Output the (X, Y) coordinate of the center of the cell containing the given text.  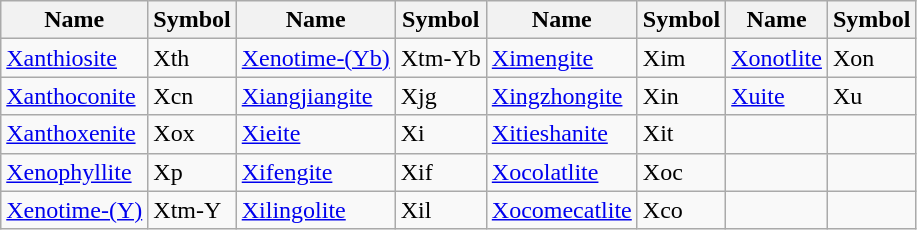
Xanthoxenite (74, 134)
Xocolatlite (562, 172)
Xif (440, 172)
Xieite (316, 134)
Xanthoconite (74, 96)
Xenotime-(Y) (74, 210)
Xitieshanite (562, 134)
Xuite (777, 96)
Xjg (440, 96)
Xit (681, 134)
Xenotime-(Yb) (316, 58)
Xifengite (316, 172)
Xox (192, 134)
Xtm-Y (192, 210)
Xanthiosite (74, 58)
Xon (871, 58)
Xcn (192, 96)
Xco (681, 210)
Xin (681, 96)
Xenophyllite (74, 172)
Ximengite (562, 58)
Xim (681, 58)
Xi (440, 134)
Xu (871, 96)
Xiangjiangite (316, 96)
Xil (440, 210)
Xilingolite (316, 210)
Xocomecatlite (562, 210)
Xingzhongite (562, 96)
Xonotlite (777, 58)
Xth (192, 58)
Xtm-Yb (440, 58)
Xoc (681, 172)
Xp (192, 172)
